Capture the cell that displays the provided text and extract its (x, y) central coordinate. 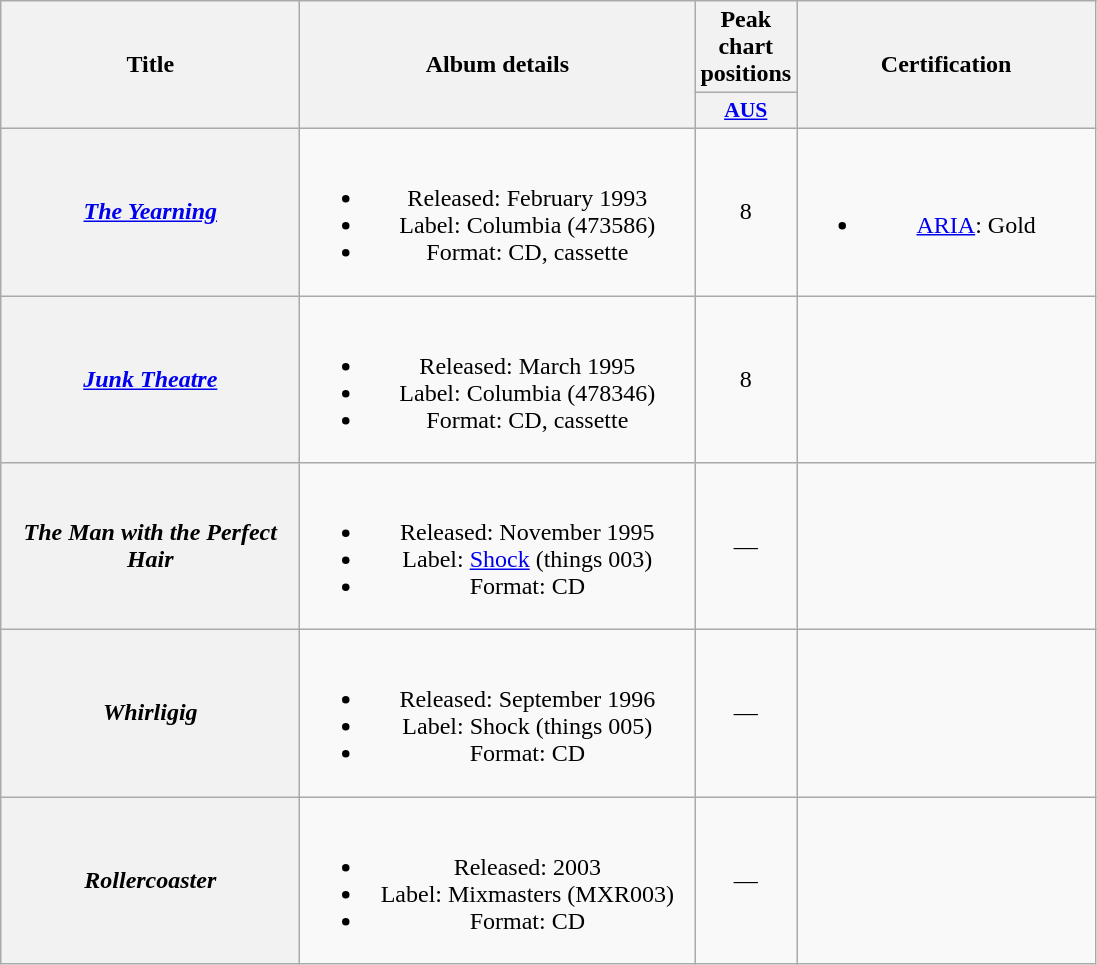
Title (150, 65)
AUS (746, 111)
Released: September 1996Label: Shock (things 005)Format: CD (498, 714)
Rollercoaster (150, 880)
Certification (946, 65)
Junk Theatre (150, 380)
Released: February 1993Label: Columbia (473586)Format: CD, cassette (498, 212)
ARIA: Gold (946, 212)
Released: March 1995Label: Columbia (478346)Format: CD, cassette (498, 380)
The Man with the Perfect Hair (150, 546)
Released: 2003Label: Mixmasters (MXR003)Format: CD (498, 880)
Released: November 1995Label: Shock (things 003)Format: CD (498, 546)
Album details (498, 65)
Whirligig (150, 714)
Peak chart positions (746, 47)
The Yearning (150, 212)
